From the cell containing the given text, extract its center point as (x, y) coordinate. 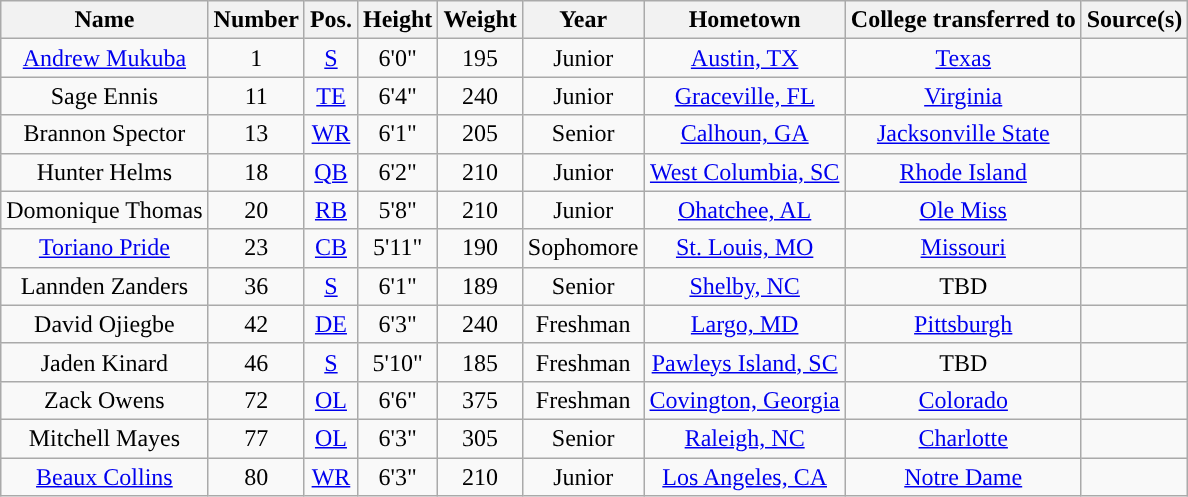
St. Louis, MO (744, 248)
RB (330, 210)
6'6" (397, 400)
5'11" (397, 248)
6'2" (397, 172)
190 (480, 248)
Brannon Spector (104, 134)
Domonique Thomas (104, 210)
Name (104, 20)
Virginia (963, 96)
Beaux Collins (104, 477)
Largo, MD (744, 324)
5'8" (397, 210)
Hometown (744, 20)
305 (480, 438)
Rhode Island (963, 172)
189 (480, 286)
6'4" (397, 96)
Toriano Pride (104, 248)
11 (256, 96)
13 (256, 134)
QB (330, 172)
20 (256, 210)
Notre Dame (963, 477)
Colorado (963, 400)
Andrew Mukuba (104, 58)
Ole Miss (963, 210)
375 (480, 400)
DE (330, 324)
Pittsburgh (963, 324)
Year (583, 20)
Sage Ennis (104, 96)
77 (256, 438)
Zack Owens (104, 400)
CB (330, 248)
Texas (963, 58)
Austin, TX (744, 58)
Los Angeles, CA (744, 477)
42 (256, 324)
Covington, Georgia (744, 400)
6'0" (397, 58)
185 (480, 362)
36 (256, 286)
80 (256, 477)
Graceville, FL (744, 96)
Charlotte (963, 438)
205 (480, 134)
Hunter Helms (104, 172)
Raleigh, NC (744, 438)
Height (397, 20)
Sophomore (583, 248)
Jacksonville State (963, 134)
Lannden Zanders (104, 286)
TE (330, 96)
1 (256, 58)
72 (256, 400)
Missouri (963, 248)
Shelby, NC (744, 286)
195 (480, 58)
Calhoun, GA (744, 134)
Jaden Kinard (104, 362)
West Columbia, SC (744, 172)
Pawleys Island, SC (744, 362)
Ohatchee, AL (744, 210)
College transferred to (963, 20)
23 (256, 248)
Source(s) (1134, 20)
Number (256, 20)
David Ojiegbe (104, 324)
18 (256, 172)
Mitchell Mayes (104, 438)
5'10" (397, 362)
46 (256, 362)
Pos. (330, 20)
Weight (480, 20)
